Find where the given text appears and provide that cell's center as [x, y] coordinate. 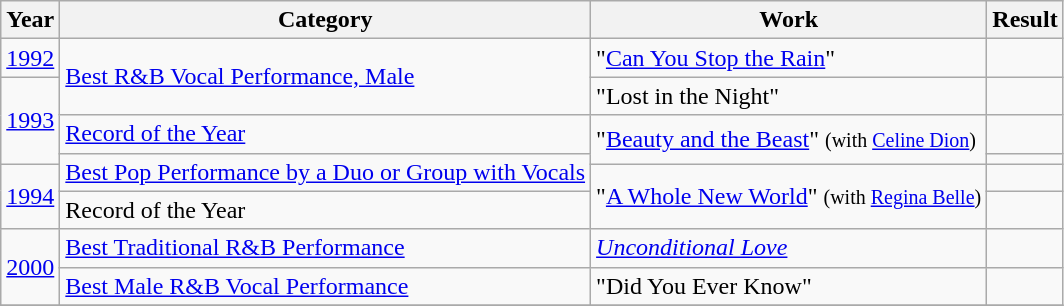
Best Traditional R&B Performance [326, 248]
Best Pop Performance by a Duo or Group with Vocals [326, 172]
"Can You Stop the Rain" [789, 58]
1992 [30, 58]
Year [30, 20]
Category [326, 20]
2000 [30, 267]
Best Male R&B Vocal Performance [326, 286]
"Did You Ever Know" [789, 286]
"Lost in the Night" [789, 96]
"A Whole New World" (with Regina Belle) [789, 196]
1994 [30, 196]
1993 [30, 120]
Unconditional Love [789, 248]
"Beauty and the Beast" (with Celine Dion) [789, 140]
Best R&B Vocal Performance, Male [326, 77]
Work [789, 20]
Result [1025, 20]
